Return [X, Y] of the center of cell containing provided text 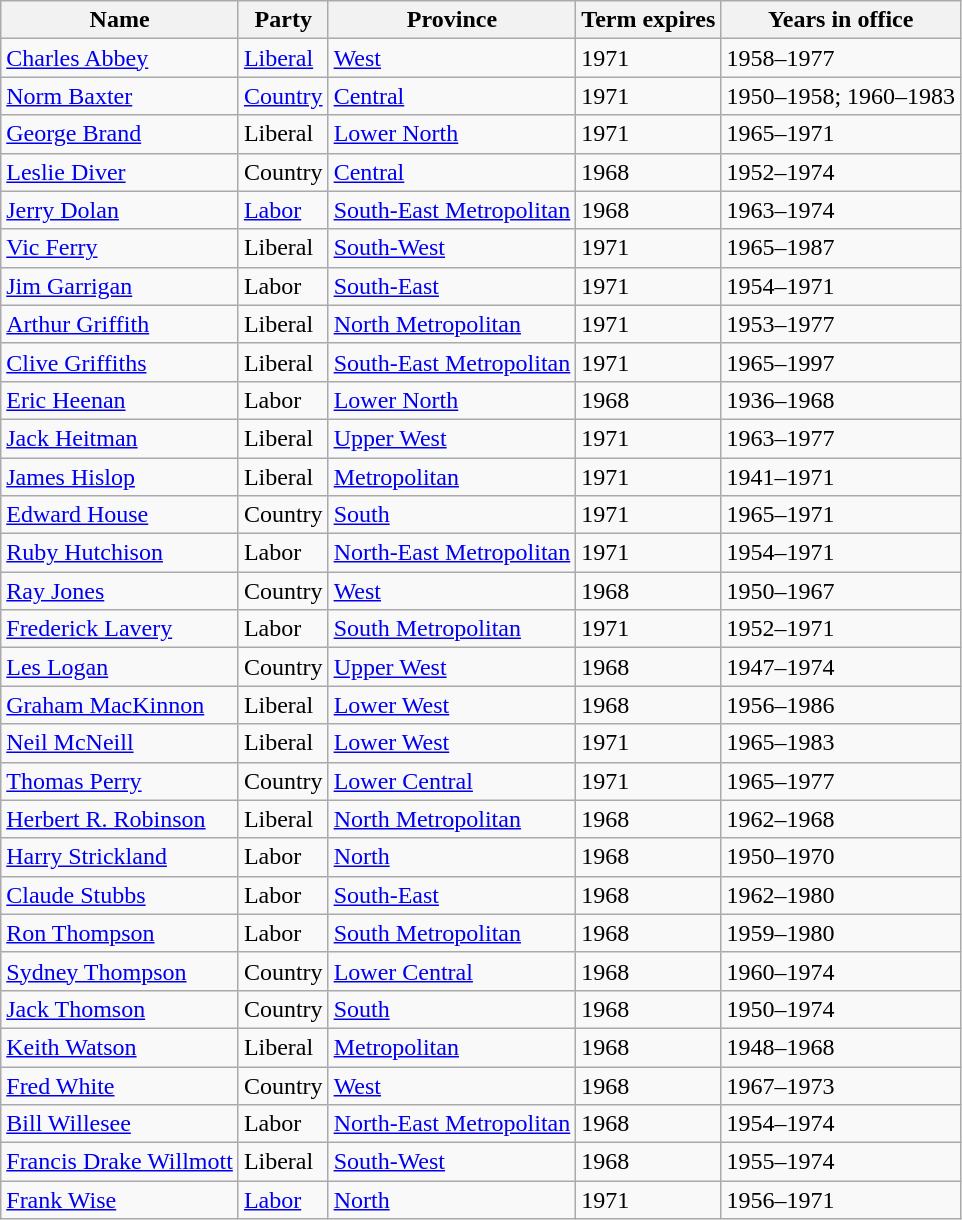
Edward House [120, 515]
Neil McNeill [120, 743]
Les Logan [120, 667]
1962–1968 [841, 819]
Jack Thomson [120, 1009]
James Hislop [120, 477]
Fred White [120, 1085]
Ruby Hutchison [120, 553]
1959–1980 [841, 933]
Province [452, 20]
Graham MacKinnon [120, 705]
1963–1974 [841, 210]
Eric Heenan [120, 400]
1965–1997 [841, 362]
Name [120, 20]
Harry Strickland [120, 857]
1967–1973 [841, 1085]
Arthur Griffith [120, 324]
1954–1974 [841, 1124]
1963–1977 [841, 438]
Frederick Lavery [120, 629]
1958–1977 [841, 58]
Party [283, 20]
Norm Baxter [120, 96]
Keith Watson [120, 1047]
Ray Jones [120, 591]
1948–1968 [841, 1047]
Jack Heitman [120, 438]
Leslie Diver [120, 172]
Vic Ferry [120, 248]
1956–1971 [841, 1200]
1952–1974 [841, 172]
Claude Stubbs [120, 895]
Clive Griffiths [120, 362]
Bill Willesee [120, 1124]
1956–1986 [841, 705]
1965–1987 [841, 248]
1941–1971 [841, 477]
1950–1970 [841, 857]
Sydney Thompson [120, 971]
Ron Thompson [120, 933]
1952–1971 [841, 629]
1950–1958; 1960–1983 [841, 96]
1950–1974 [841, 1009]
Jim Garrigan [120, 286]
Frank Wise [120, 1200]
George Brand [120, 134]
Herbert R. Robinson [120, 819]
1962–1980 [841, 895]
1965–1977 [841, 781]
1936–1968 [841, 400]
Charles Abbey [120, 58]
Jerry Dolan [120, 210]
1953–1977 [841, 324]
1950–1967 [841, 591]
1955–1974 [841, 1162]
1947–1974 [841, 667]
Thomas Perry [120, 781]
Francis Drake Willmott [120, 1162]
Years in office [841, 20]
1965–1983 [841, 743]
Term expires [648, 20]
1960–1974 [841, 971]
